Determine the [X, Y] coordinate at the center of the cell enclosing the given text.  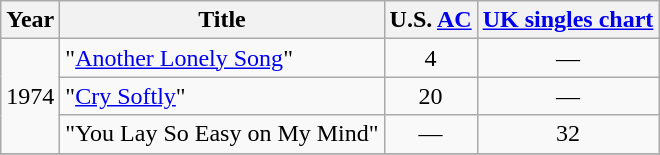
"Cry Softly" [222, 96]
4 [430, 58]
20 [430, 96]
Year [30, 20]
Title [222, 20]
U.S. AC [430, 20]
UK singles chart [568, 20]
"You Lay So Easy on My Mind" [222, 134]
1974 [30, 96]
32 [568, 134]
"Another Lonely Song" [222, 58]
